Locate the cell with the specified text and output its [X, Y] center coordinate. 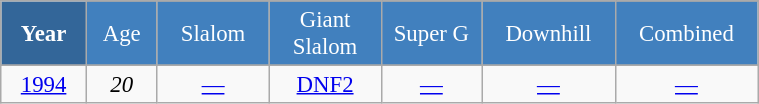
DNF2 [325, 85]
Downhill [549, 34]
Slalom [213, 34]
GiantSlalom [325, 34]
Combined [686, 34]
Age [122, 34]
1994 [44, 85]
20 [122, 85]
Year [44, 34]
Super G [432, 34]
